Capture the cell that displays the provided text and extract its [X, Y] central coordinate. 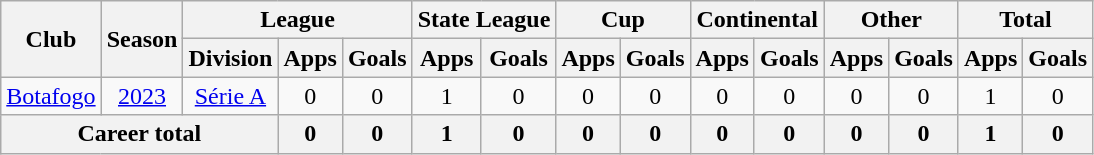
Total [1025, 20]
Botafogo [51, 96]
Cup [623, 20]
Club [51, 39]
State League [484, 20]
Continental [757, 20]
Career total [140, 134]
League [298, 20]
Other [891, 20]
Division [230, 58]
Série A [230, 96]
Season [142, 39]
2023 [142, 96]
